Identify which cell holds the provided text, then report its [x, y] central coordinate. 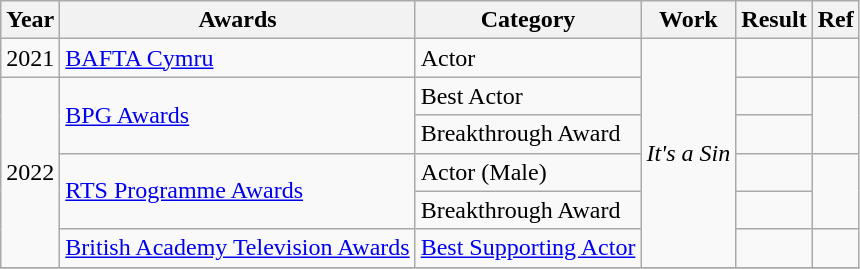
2021 [30, 58]
BAFTA Cymru [238, 58]
Best Actor [528, 96]
Result [774, 20]
Actor [528, 58]
Actor (Male) [528, 172]
Year [30, 20]
British Academy Television Awards [238, 248]
Best Supporting Actor [528, 248]
Awards [238, 20]
RTS Programme Awards [238, 191]
BPG Awards [238, 115]
It's a Sin [688, 153]
Category [528, 20]
2022 [30, 172]
Work [688, 20]
Ref [836, 20]
